Output the (X, Y) coordinate of the center of the cell containing the given text.  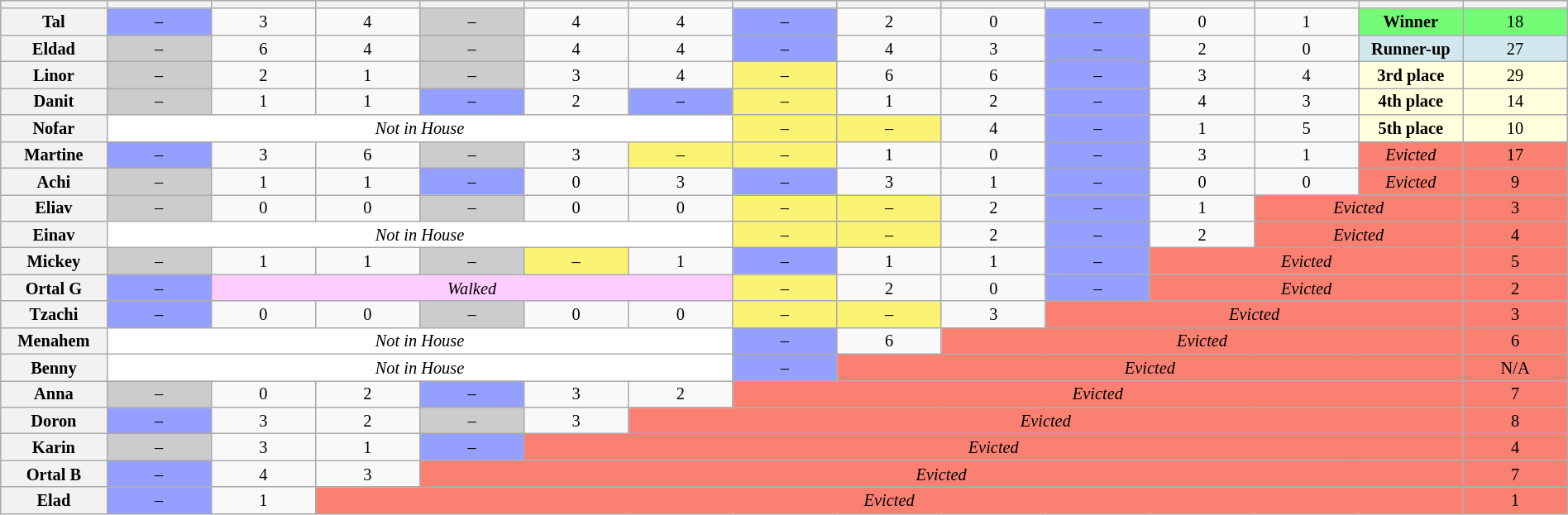
27 (1515, 48)
Tzachi (54, 314)
Danit (54, 101)
10 (1515, 128)
Mickey (54, 260)
Eldad (54, 48)
8 (1515, 420)
Nofar (54, 128)
Runner-up (1411, 48)
Anna (54, 393)
17 (1515, 155)
14 (1515, 101)
5th place (1411, 128)
3rd place (1411, 74)
Benny (54, 367)
Walked (471, 288)
Linor (54, 74)
N/A (1515, 367)
Eliav (54, 207)
9 (1515, 181)
Winner (1411, 21)
Doron (54, 420)
18 (1515, 21)
Karin (54, 446)
4th place (1411, 101)
Achi (54, 181)
Ortal B (54, 474)
Menahem (54, 341)
Elad (54, 500)
Einav (54, 234)
Tal (54, 21)
Martine (54, 155)
29 (1515, 74)
Ortal G (54, 288)
